Scan for the cell matching the given text and deliver its (x, y) coordinate at center. 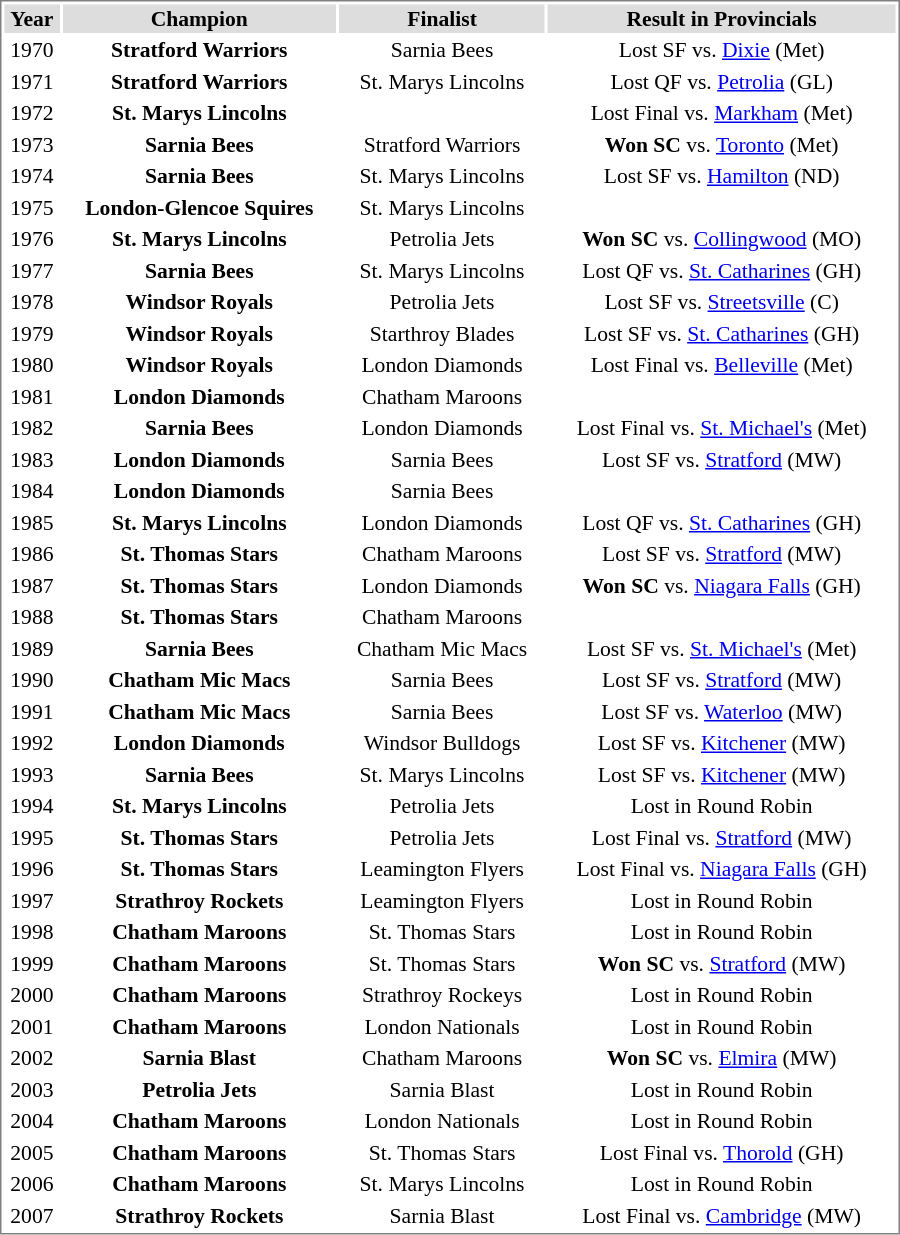
1991 (32, 712)
1988 (32, 617)
1989 (32, 648)
Won SC vs. Collingwood (MO) (722, 239)
1984 (32, 491)
Lost SF vs. Dixie (Met) (722, 50)
Lost SF vs. Streetsville (C) (722, 302)
Won SC vs. Toronto (Met) (722, 144)
1994 (32, 806)
Result in Provincials (722, 18)
Lost SF vs. St. Catharines (GH) (722, 334)
1974 (32, 176)
1975 (32, 208)
1982 (32, 428)
1971 (32, 82)
Won SC vs. Stratford (MW) (722, 964)
2000 (32, 995)
Lost Final vs. Cambridge (MW) (722, 1216)
1970 (32, 50)
2002 (32, 1058)
1978 (32, 302)
Champion (199, 18)
Finalist (442, 18)
1973 (32, 144)
1980 (32, 365)
1998 (32, 932)
Year (32, 18)
1981 (32, 396)
2003 (32, 1090)
Lost SF vs. Waterloo (MW) (722, 712)
Strathroy Rockeys (442, 995)
Won SC vs. Niagara Falls (GH) (722, 586)
Lost Final vs. St. Michael's (Met) (722, 428)
1976 (32, 239)
1996 (32, 869)
2007 (32, 1216)
Lost Final vs. Thorold (GH) (722, 1152)
Starthroy Blades (442, 334)
1993 (32, 774)
1995 (32, 838)
1990 (32, 680)
Lost QF vs. Petrolia (GL) (722, 82)
1979 (32, 334)
1985 (32, 522)
Lost Final vs. Niagara Falls (GH) (722, 869)
2005 (32, 1152)
1972 (32, 113)
2001 (32, 1026)
Windsor Bulldogs (442, 743)
Lost SF vs. Hamilton (ND) (722, 176)
1997 (32, 900)
2006 (32, 1184)
London-Glencoe Squires (199, 208)
1986 (32, 554)
1977 (32, 270)
1992 (32, 743)
2004 (32, 1121)
Lost Final vs. Stratford (MW) (722, 838)
Lost Final vs. Markham (Met) (722, 113)
Lost Final vs. Belleville (Met) (722, 365)
1983 (32, 460)
1987 (32, 586)
Lost SF vs. St. Michael's (Met) (722, 648)
Won SC vs. Elmira (MW) (722, 1058)
1999 (32, 964)
